Determine the [x, y] coordinate at the center of the cell enclosing the given text.  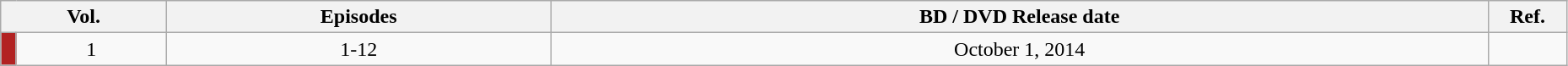
Episodes [358, 17]
BD / DVD Release date [1020, 17]
October 1, 2014 [1020, 49]
1 [91, 49]
Ref. [1528, 17]
Vol. [84, 17]
1-12 [358, 49]
